Capture the cell that displays the provided text and extract its (x, y) central coordinate. 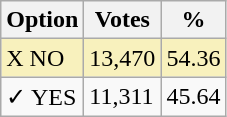
% (194, 20)
11,311 (122, 97)
Option (42, 20)
13,470 (122, 58)
54.36 (194, 58)
X NO (42, 58)
45.64 (194, 97)
Votes (122, 20)
✓ YES (42, 97)
